Identify which cell holds the provided text, then report its [x, y] central coordinate. 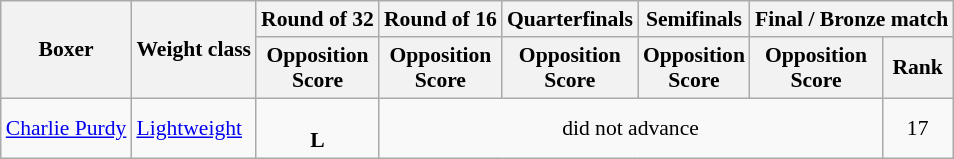
L [318, 128]
Quarterfinals [570, 19]
did not advance [630, 128]
Boxer [66, 50]
Semifinals [694, 19]
Rank [918, 68]
Final / Bronze match [852, 19]
17 [918, 128]
Lightweight [194, 128]
Charlie Purdy [66, 128]
Weight class [194, 50]
Round of 16 [440, 19]
Round of 32 [318, 19]
